Scan for the cell matching the given text and deliver its [x, y] coordinate at center. 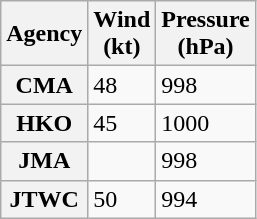
JMA [44, 161]
50 [122, 199]
Wind(kt) [122, 34]
994 [206, 199]
JTWC [44, 199]
CMA [44, 85]
1000 [206, 123]
48 [122, 85]
HKO [44, 123]
Agency [44, 34]
45 [122, 123]
Pressure(hPa) [206, 34]
